Identify which cell holds the provided text, then report its (X, Y) central coordinate. 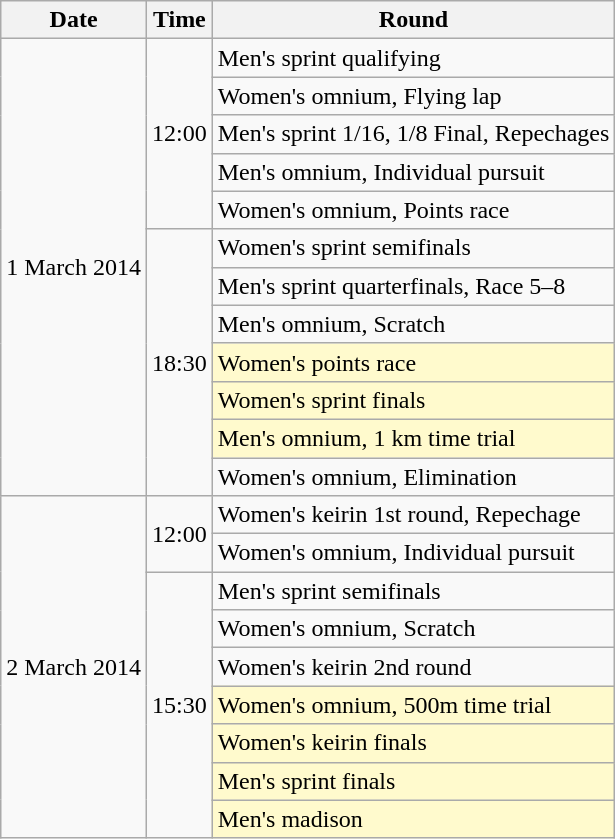
1 March 2014 (74, 268)
Men's sprint quarterfinals, Race 5–8 (414, 286)
Women's omnium, 500m time trial (414, 705)
Women's omnium, Points race (414, 210)
Women's omnium, Individual pursuit (414, 553)
Women's keirin 1st round, Repechage (414, 515)
Men's sprint 1/16, 1/8 Final, Repechages (414, 134)
Time (179, 20)
Men's sprint qualifying (414, 58)
Women's omnium, Elimination (414, 477)
Men's omnium, Scratch (414, 324)
15:30 (179, 705)
Women's keirin 2nd round (414, 667)
Round (414, 20)
Women's points race (414, 362)
Men's omnium, 1 km time trial (414, 438)
Women's sprint finals (414, 400)
Date (74, 20)
Men's sprint finals (414, 781)
Women's keirin finals (414, 743)
Women's sprint semifinals (414, 248)
Men's sprint semifinals (414, 591)
Women's omnium, Scratch (414, 629)
18:30 (179, 362)
Men's omnium, Individual pursuit (414, 172)
Women's omnium, Flying lap (414, 96)
2 March 2014 (74, 668)
Men's madison (414, 819)
